Locate the cell with the specified text and output its [x, y] center coordinate. 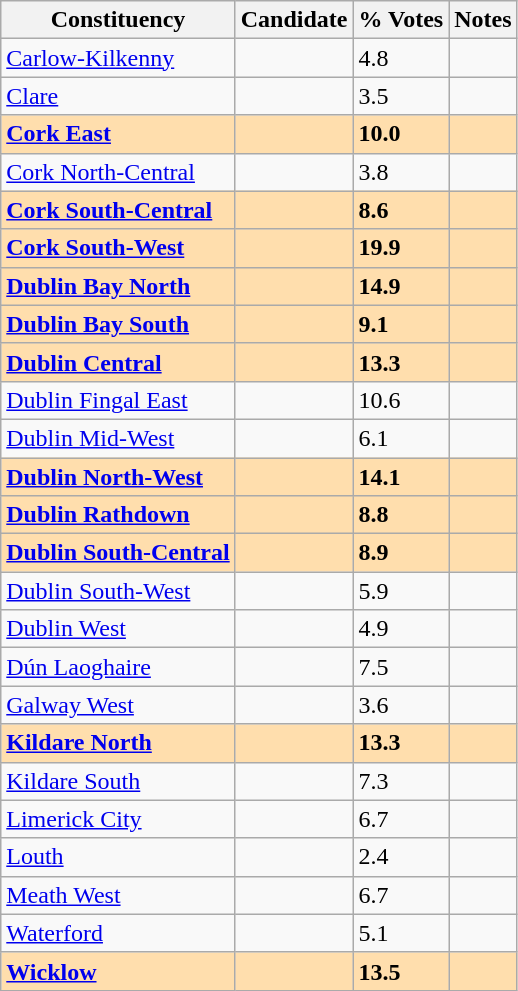
Dublin Fingal East [118, 400]
14.9 [401, 286]
Cork North-Central [118, 172]
Galway West [118, 705]
8.6 [401, 210]
Carlow-Kilkenny [118, 58]
Dublin Central [118, 362]
Dublin Mid-West [118, 438]
5.9 [401, 591]
Dún Laoghaire [118, 667]
Cork East [118, 134]
10.6 [401, 400]
Notes [483, 20]
8.9 [401, 553]
Waterford [118, 933]
Dublin Rathdown [118, 515]
14.1 [401, 477]
Dublin West [118, 629]
Cork South-West [118, 248]
6.1 [401, 438]
Kildare North [118, 743]
Dublin Bay South [118, 324]
Cork South-Central [118, 210]
Kildare South [118, 781]
Dublin Bay North [118, 286]
Wicklow [118, 971]
8.8 [401, 515]
2.4 [401, 857]
Candidate [294, 20]
Louth [118, 857]
7.5 [401, 667]
Limerick City [118, 819]
3.8 [401, 172]
Clare [118, 96]
3.5 [401, 96]
4.8 [401, 58]
19.9 [401, 248]
13.5 [401, 971]
9.1 [401, 324]
Dublin South-West [118, 591]
Meath West [118, 895]
3.6 [401, 705]
Constituency [118, 20]
4.9 [401, 629]
Dublin South-Central [118, 553]
10.0 [401, 134]
5.1 [401, 933]
% Votes [401, 20]
Dublin North-West [118, 477]
7.3 [401, 781]
